Return the (X, Y) coordinate for the center point of the cell that contains the specified text.  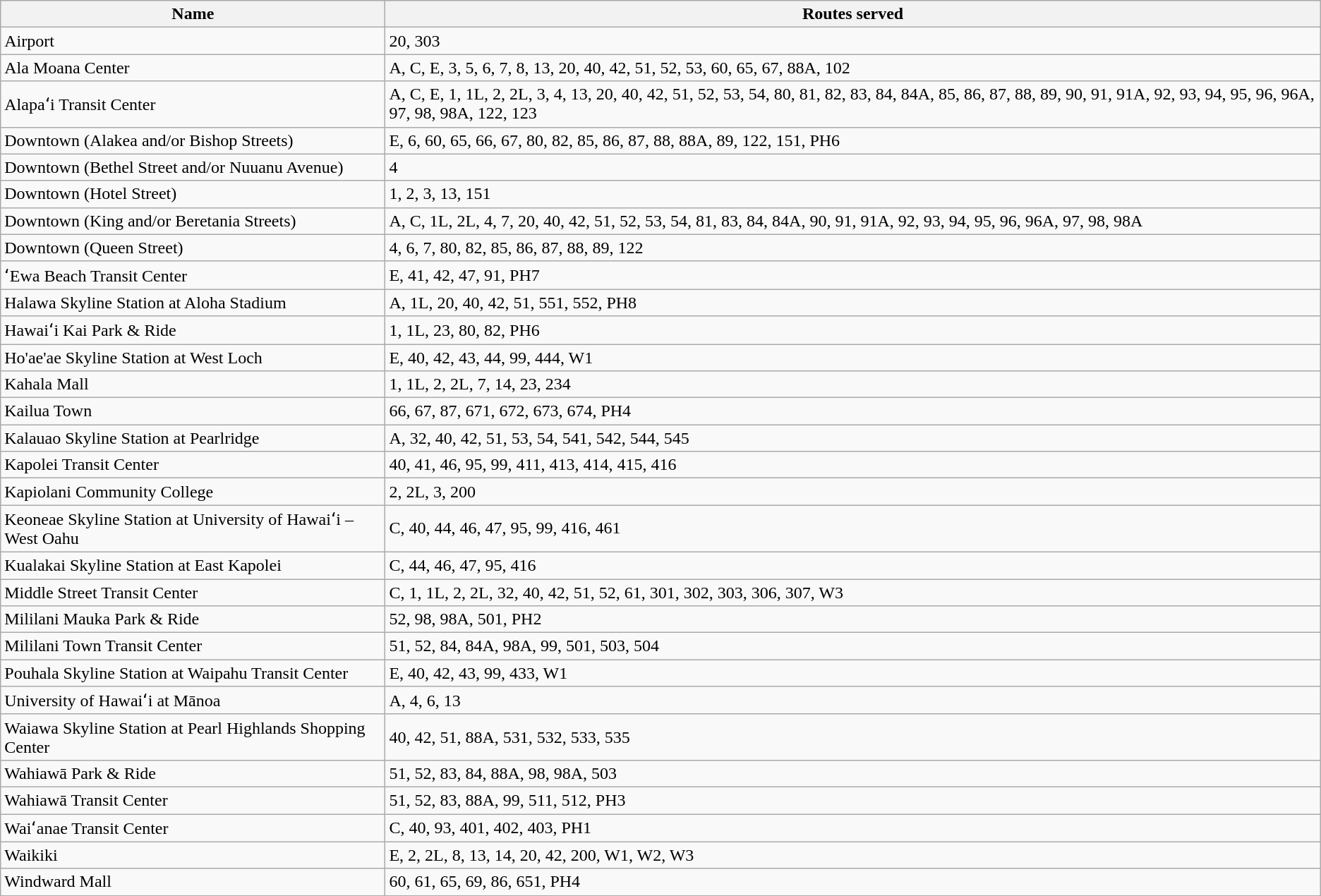
4 (852, 167)
Waiawa Skyline Station at Pearl Highlands Shopping Center (193, 737)
51, 52, 83, 84, 88A, 98, 98A, 503 (852, 773)
C, 44, 46, 47, 95, 416 (852, 565)
Downtown (Bethel Street and/or Nuuanu Avenue) (193, 167)
Kahala Mall (193, 385)
Waikiki (193, 855)
E, 41, 42, 47, 91, PH7 (852, 275)
Kapolei Transit Center (193, 465)
C, 1, 1L, 2, 2L, 32, 40, 42, 51, 52, 61, 301, 302, 303, 306, 307, W3 (852, 592)
Wahiawā Transit Center (193, 800)
Hawaiʻi Kai Park & Ride (193, 330)
1, 2, 3, 13, 151 (852, 194)
A, 32, 40, 42, 51, 53, 54, 541, 542, 544, 545 (852, 438)
A, 1L, 20, 40, 42, 51, 551, 552, PH8 (852, 303)
66, 67, 87, 671, 672, 673, 674, PH4 (852, 411)
Routes served (852, 14)
Mililani Town Transit Center (193, 646)
Waiʻanae Transit Center (193, 828)
4, 6, 7, 80, 82, 85, 86, 87, 88, 89, 122 (852, 248)
Windward Mall (193, 882)
2, 2L, 3, 200 (852, 492)
1, 1L, 2, 2L, 7, 14, 23, 234 (852, 385)
Downtown (Queen Street) (193, 248)
Downtown (King and/or Beretania Streets) (193, 221)
Middle Street Transit Center (193, 592)
Kualakai Skyline Station at East Kapolei (193, 565)
E, 40, 42, 43, 44, 99, 444, W1 (852, 358)
E, 6, 60, 65, 66, 67, 80, 82, 85, 86, 87, 88, 88A, 89, 122, 151, PH6 (852, 140)
40, 42, 51, 88A, 531, 532, 533, 535 (852, 737)
Kalauao Skyline Station at Pearlridge (193, 438)
52, 98, 98A, 501, PH2 (852, 619)
E, 40, 42, 43, 99, 433, W1 (852, 673)
Kailua Town (193, 411)
1, 1L, 23, 80, 82, PH6 (852, 330)
University of Hawaiʻi at Mānoa (193, 701)
ʻEwa Beach Transit Center (193, 275)
Pouhala Skyline Station at Waipahu Transit Center (193, 673)
A, C, 1L, 2L, 4, 7, 20, 40, 42, 51, 52, 53, 54, 81, 83, 84, 84A, 90, 91, 91A, 92, 93, 94, 95, 96, 96A, 97, 98, 98A (852, 221)
A, C, E, 3, 5, 6, 7, 8, 13, 20, 40, 42, 51, 52, 53, 60, 65, 67, 88A, 102 (852, 68)
C, 40, 93, 401, 402, 403, PH1 (852, 828)
40, 41, 46, 95, 99, 411, 413, 414, 415, 416 (852, 465)
Halawa Skyline Station at Aloha Stadium (193, 303)
Name (193, 14)
Keoneae Skyline Station at University of Hawaiʻi – West Oahu (193, 529)
Ho'ae'ae Skyline Station at West Loch (193, 358)
20, 303 (852, 41)
Kapiolani Community College (193, 492)
51, 52, 84, 84A, 98A, 99, 501, 503, 504 (852, 646)
E, 2, 2L, 8, 13, 14, 20, 42, 200, W1, W2, W3 (852, 855)
Airport (193, 41)
Downtown (Alakea and/or Bishop Streets) (193, 140)
60, 61, 65, 69, 86, 651, PH4 (852, 882)
Wahiawā Park & Ride (193, 773)
Alapaʻi Transit Center (193, 104)
51, 52, 83, 88A, 99, 511, 512, PH3 (852, 800)
Ala Moana Center (193, 68)
A, 4, 6, 13 (852, 701)
C, 40, 44, 46, 47, 95, 99, 416, 461 (852, 529)
Mililani Mauka Park & Ride (193, 619)
Downtown (Hotel Street) (193, 194)
